Locate the cell with the specified text and output its (x, y) center coordinate. 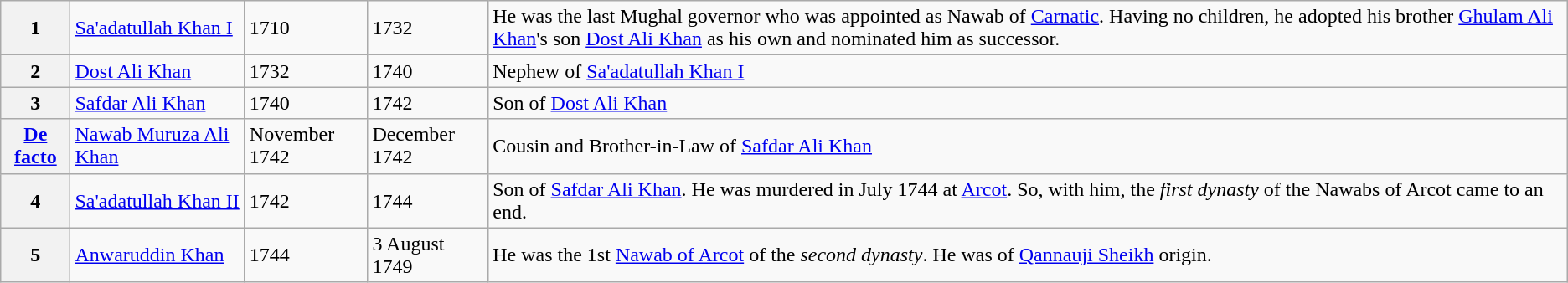
2 (35, 71)
Anwaruddin Khan (157, 255)
Sa'adatullah Khan II (157, 201)
Nawab Muruza Ali Khan (157, 146)
November 1742 (307, 146)
5 (35, 255)
Nephew of Sa'adatullah Khan I (1029, 71)
3 (35, 103)
Cousin and Brother-in-Law of Safdar Ali Khan (1029, 146)
Son of Safdar Ali Khan. He was murdered in July 1744 at Arcot. So, with him, the first dynasty of the Nawabs of Arcot came to an end. (1029, 201)
1710 (307, 28)
Sa'adatullah Khan I (157, 28)
He was the 1st Nawab of Arcot of the second dynasty. He was of Qannauji Sheikh origin. (1029, 255)
Son of Dost Ali Khan (1029, 103)
December 1742 (428, 146)
3 August 1749 (428, 255)
Dost Ali Khan (157, 71)
1 (35, 28)
Safdar Ali Khan (157, 103)
4 (35, 201)
De facto (35, 146)
